Output the (x, y) coordinate of the center of the cell containing the given text.  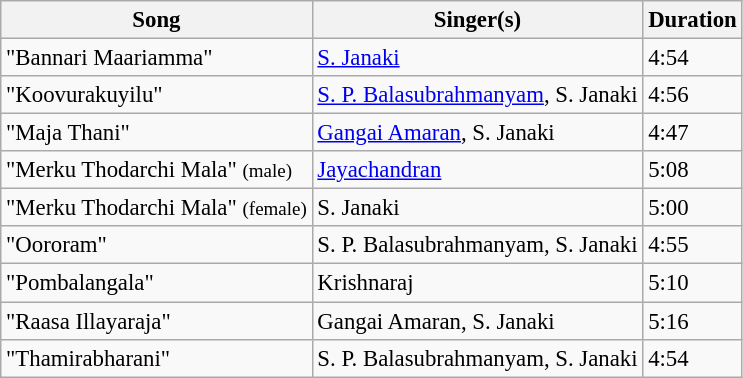
4:55 (692, 245)
"Bannari Maariamma" (156, 58)
4:56 (692, 95)
"Pombalangala" (156, 283)
"Maja Thani" (156, 133)
Song (156, 20)
Singer(s) (478, 20)
5:16 (692, 321)
"Thamirabharani" (156, 358)
5:10 (692, 283)
Krishnaraj (478, 283)
4:47 (692, 133)
"Koovurakuyilu" (156, 95)
"Oororam" (156, 245)
5:00 (692, 208)
5:08 (692, 170)
"Raasa Illayaraja" (156, 321)
"Merku Thodarchi Mala" (female) (156, 208)
"Merku Thodarchi Mala" (male) (156, 170)
Jayachandran (478, 170)
Duration (692, 20)
